Capture the cell that displays the provided text and extract its (X, Y) central coordinate. 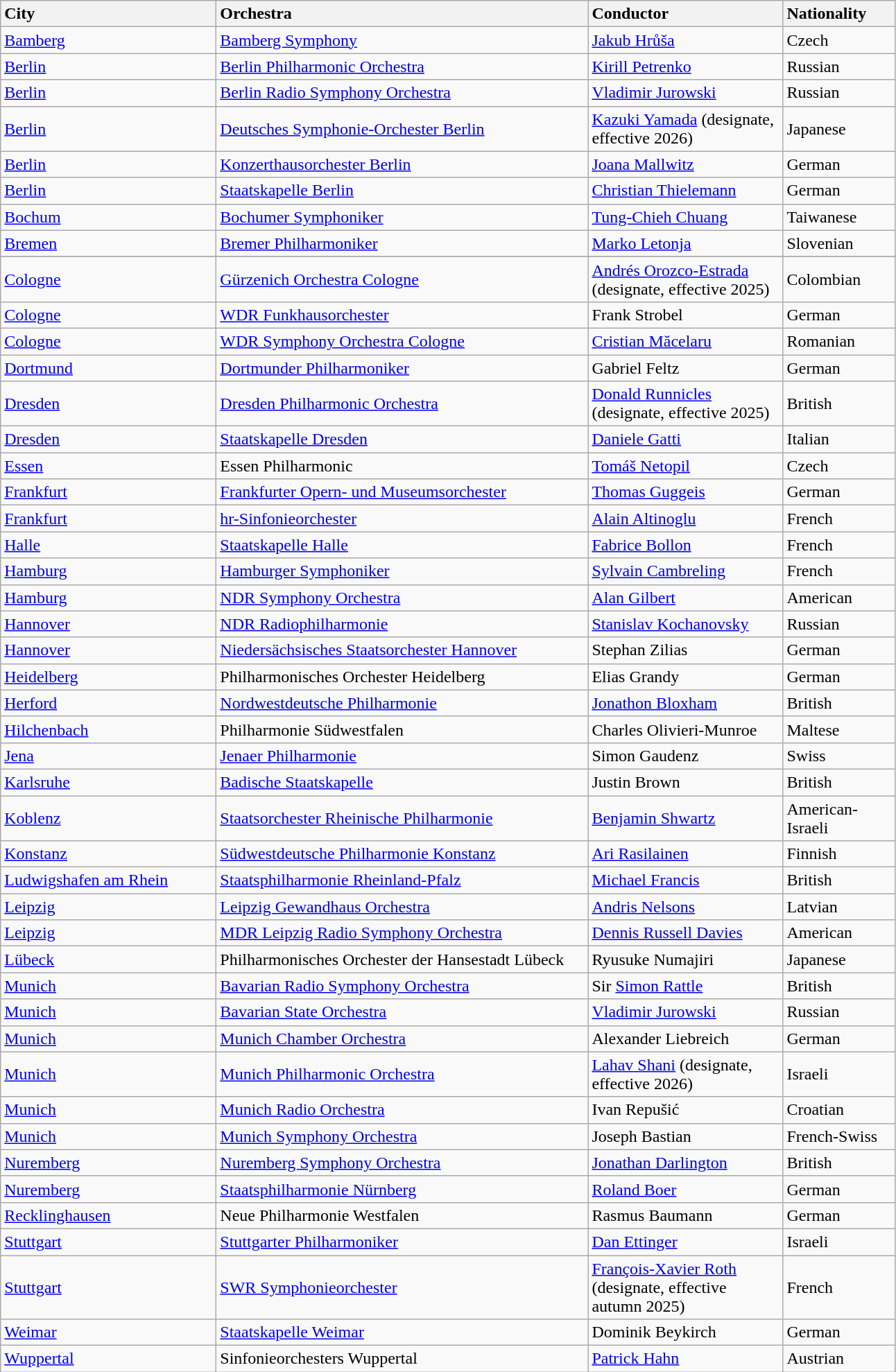
Tung-Chieh Chuang (685, 217)
Simon Gaudenz (685, 756)
Deutsches Symphonie-Orchester Berlin (402, 129)
American-Israeli (839, 818)
MDR Leipzig Radio Symphony Orchestra (402, 933)
Bavarian State Orchestra (402, 1012)
Bamberg (108, 40)
Hamburger Symphoniker (402, 571)
Konzerthausorchester Berlin (402, 164)
Latvian (839, 907)
Weimar (108, 1332)
François-Xavier Roth (designate, effective autumn 2025) (685, 1287)
Jonathan Darlington (685, 1163)
Berlin Philharmonic Orchestra (402, 67)
Nordwestdeutsche Philharmonie (402, 703)
Herford (108, 703)
Staatskapelle Halle (402, 545)
hr-Sinfonieorchester (402, 519)
Dresden Philharmonic Orchestra (402, 403)
Stanislav Kochanovsky (685, 624)
Christian Thielemann (685, 191)
Leipzig Gewandhaus Orchestra (402, 907)
Sylvain Cambreling (685, 571)
Staatsphilharmonie Rheinland-Pfalz (402, 880)
Frank Strobel (685, 315)
Ari Rasilainen (685, 854)
Bochumer Symphoniker (402, 217)
Philharmonisches Orchester Heidelberg (402, 677)
Karlsruhe (108, 782)
Bremen (108, 243)
Dortmunder Philharmoniker (402, 368)
Berlin Radio Symphony Orchestra (402, 93)
Munich Symphony Orchestra (402, 1136)
Fabrice Bollon (685, 545)
Munich Radio Orchestra (402, 1110)
Swiss (839, 756)
Nuremberg Symphony Orchestra (402, 1163)
Essen Philharmonic (402, 466)
Italian (839, 440)
Ryusuke Numajiri (685, 959)
Marko Letonja (685, 243)
Gürzenich Orchestra Cologne (402, 279)
Michael Francis (685, 880)
Jonathon Bloxham (685, 703)
NDR Radiophilharmonie (402, 624)
Kazuki Yamada (designate, effective 2026) (685, 129)
City (108, 14)
Lübeck (108, 959)
Ivan Repušić (685, 1110)
Romanian (839, 341)
SWR Symphonieorchester (402, 1287)
Bavarian Radio Symphony Orchestra (402, 986)
Stuttgarter Philharmoniker (402, 1242)
Roland Boer (685, 1189)
Jenaer Philharmonie (402, 756)
Neue Philharmonie Westfalen (402, 1215)
Staatsphilharmonie Nürnberg (402, 1189)
Heidelberg (108, 677)
Alain Altinoglu (685, 519)
Essen (108, 466)
Joana Mallwitz (685, 164)
Thomas Guggeis (685, 492)
Donald Runnicles (designate, effective 2025) (685, 403)
Staatskapelle Dresden (402, 440)
Andris Nelsons (685, 907)
Alan Gilbert (685, 598)
French-Swiss (839, 1136)
Finnish (839, 854)
Justin Brown (685, 782)
Munich Philharmonic Orchestra (402, 1075)
NDR Symphony Orchestra (402, 598)
Conductor (685, 14)
Charles Olivieri-Munroe (685, 729)
Dan Ettinger (685, 1242)
Ludwigshafen am Rhein (108, 880)
Munich Chamber Orchestra (402, 1039)
Badische Staatskapelle (402, 782)
Austrian (839, 1359)
Lahav Shani (designate, effective 2026) (685, 1075)
Orchestra (402, 14)
Elias Grandy (685, 677)
Philharmonisches Orchester der Hansestadt Lübeck (402, 959)
Bochum (108, 217)
Croatian (839, 1110)
Dortmund (108, 368)
Nationality (839, 14)
Sinfonieorchesters Wuppertal (402, 1359)
Taiwanese (839, 217)
Benjamin Shwartz (685, 818)
Daniele Gatti (685, 440)
Dominik Beykirch (685, 1332)
Patrick Hahn (685, 1359)
WDR Symphony Orchestra Cologne (402, 341)
WDR Funkhausorchester (402, 315)
Sir Simon Rattle (685, 986)
Staatskapelle Berlin (402, 191)
Dennis Russell Davies (685, 933)
Konstanz (108, 854)
Andrés Orozco-Estrada (designate, effective 2025) (685, 279)
Maltese (839, 729)
Slovenian (839, 243)
Koblenz (108, 818)
Bremer Philharmoniker (402, 243)
Alexander Liebreich (685, 1039)
Frankfurter Opern- und Museumsorchester (402, 492)
Hilchenbach (108, 729)
Tomáš Netopil (685, 466)
Staatskapelle Weimar (402, 1332)
Jakub Hrůša (685, 40)
Stephan Zilias (685, 650)
Colombian (839, 279)
Staatsorchester Rheinische Philharmonie (402, 818)
Halle (108, 545)
Rasmus Baumann (685, 1215)
Niedersächsisches Staatsorchester Hannover (402, 650)
Kirill Petrenko (685, 67)
Bamberg Symphony (402, 40)
Recklinghausen (108, 1215)
Joseph Bastian (685, 1136)
Cristian Măcelaru (685, 341)
Philharmonie Südwestfalen (402, 729)
Gabriel Feltz (685, 368)
Jena (108, 756)
Wuppertal (108, 1359)
Südwestdeutsche Philharmonie Konstanz (402, 854)
